Locate the cell with the specified text and output its (X, Y) center coordinate. 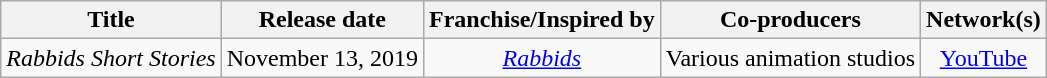
Various animation studios (790, 58)
Title (111, 20)
Rabbids (542, 58)
Network(s) (984, 20)
November 13, 2019 (322, 58)
YouTube (984, 58)
Co-producers (790, 20)
Franchise/Inspired by (542, 20)
Rabbids Short Stories (111, 58)
Release date (322, 20)
